Determine the (X, Y) coordinate at the center of the cell enclosing the given text.  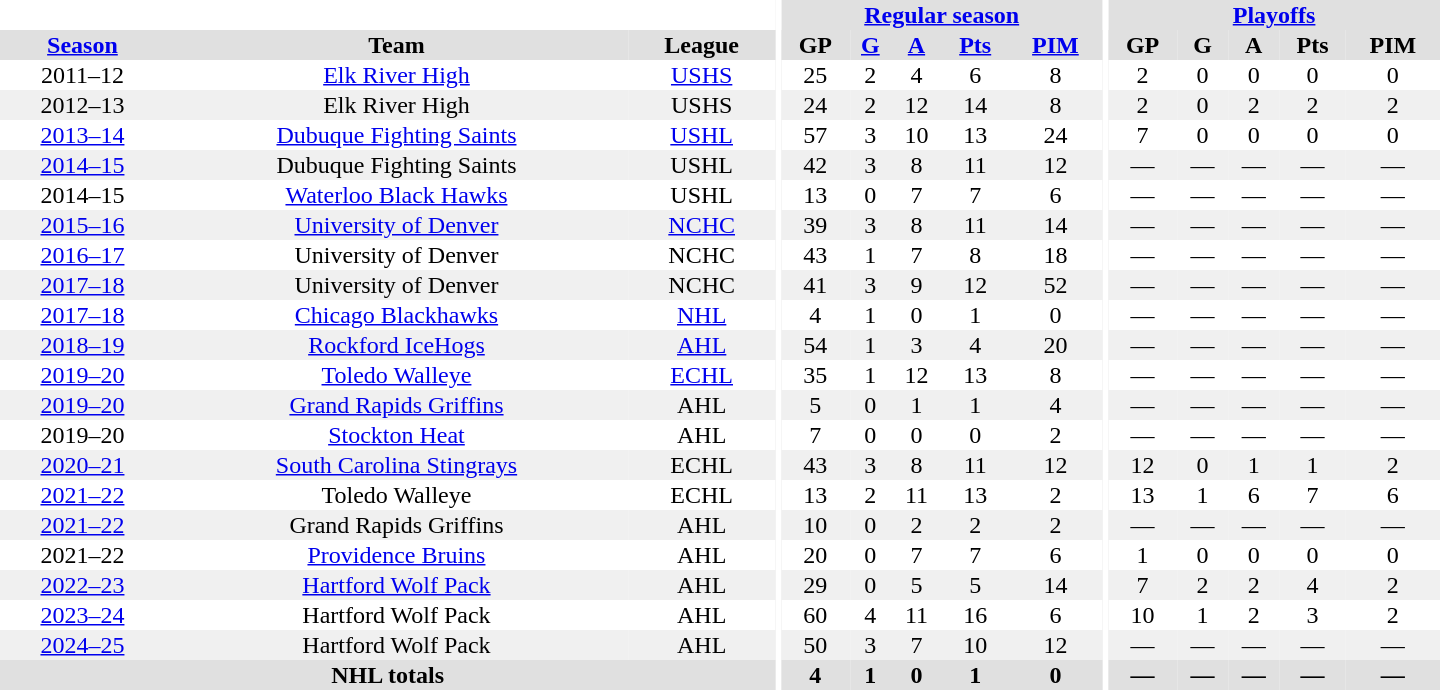
2023–24 (82, 615)
60 (816, 615)
2012–13 (82, 105)
Team (396, 45)
2016–17 (82, 255)
2011–12 (82, 75)
2024–25 (82, 645)
2020–21 (82, 465)
54 (816, 345)
35 (816, 375)
57 (816, 135)
25 (816, 75)
41 (816, 285)
Chicago Blackhawks (396, 315)
Regular season (942, 15)
42 (816, 165)
39 (816, 225)
League (702, 45)
Providence Bruins (396, 555)
NHL totals (388, 675)
2015–16 (82, 225)
Waterloo Black Hawks (396, 195)
Season (82, 45)
2018–19 (82, 345)
16 (975, 615)
South Carolina Stingrays (396, 465)
NHL (702, 315)
2022–23 (82, 585)
18 (1055, 255)
Rockford IceHogs (396, 345)
52 (1055, 285)
9 (916, 285)
29 (816, 585)
Stockton Heat (396, 435)
Playoffs (1274, 15)
2013–14 (82, 135)
50 (816, 645)
